Provide the [x, y] coordinate of the cell's center where the given text is located.  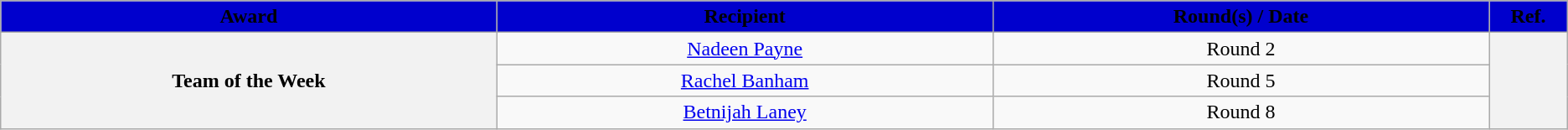
Round 5 [1240, 81]
Nadeen Payne [745, 49]
Team of the Week [249, 81]
Recipient [745, 17]
Betnijah Laney [745, 112]
Round 8 [1240, 112]
Rachel Banham [745, 81]
Round 2 [1240, 49]
Award [249, 17]
Ref. [1529, 17]
Round(s) / Date [1240, 17]
